For the text-containing cell, return its midpoint in (x, y) coordinate format. 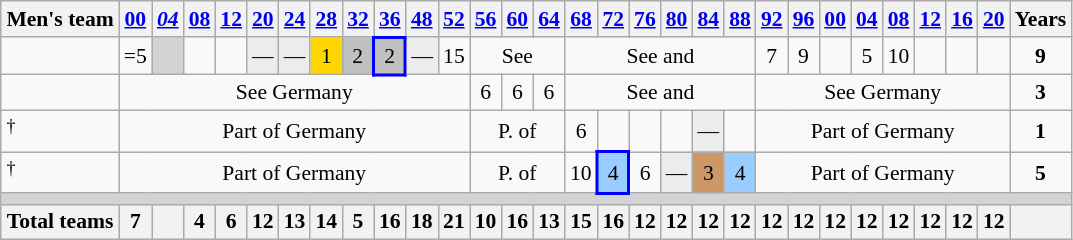
80 (677, 19)
68 (581, 19)
96 (804, 19)
Men's team (60, 19)
See (518, 56)
7 (772, 56)
56 (486, 19)
28 (326, 19)
64 (549, 19)
52 (454, 19)
Years (1041, 19)
84 (708, 19)
24 (295, 19)
48 (422, 19)
88 (740, 19)
15 (454, 56)
92 (772, 19)
=5 (136, 56)
32 (358, 19)
16 (962, 19)
60 (517, 19)
36 (390, 19)
76 (645, 19)
72 (613, 19)
